Search for the cell housing the specified text and yield its (X, Y) center coordinate. 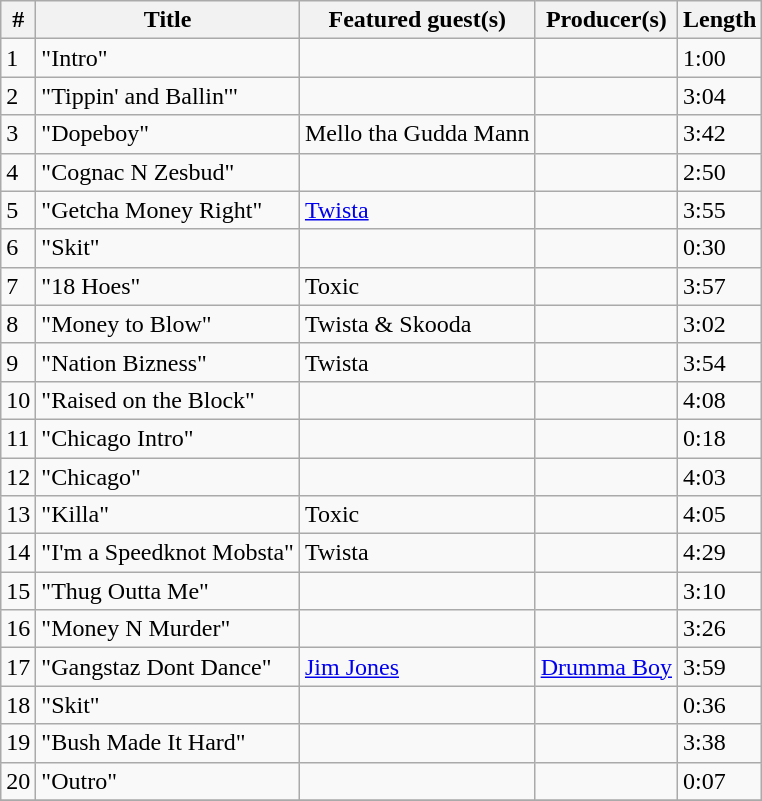
"Bush Made It Hard" (168, 743)
"Getcha Money Right" (168, 210)
0:07 (720, 781)
"Outro" (168, 781)
"Money to Blow" (168, 324)
"Cognac N Zesbud" (168, 172)
10 (18, 400)
"Dopeboy" (168, 134)
3:04 (720, 96)
4:03 (720, 477)
16 (18, 629)
"Chicago Intro" (168, 438)
0:36 (720, 705)
"18 Hoes" (168, 286)
1:00 (720, 58)
Featured guest(s) (417, 20)
4:08 (720, 400)
"Tippin' and Ballin'" (168, 96)
9 (18, 362)
17 (18, 667)
"I'm a Speedknot Mobsta" (168, 553)
13 (18, 515)
1 (18, 58)
"Raised on the Block" (168, 400)
Length (720, 20)
"Gangstaz Dont Dance" (168, 667)
3:57 (720, 286)
6 (18, 248)
8 (18, 324)
0:30 (720, 248)
3 (18, 134)
Drumma Boy (606, 667)
3:54 (720, 362)
"Chicago" (168, 477)
3:55 (720, 210)
3:26 (720, 629)
0:18 (720, 438)
Twista & Skooda (417, 324)
"Intro" (168, 58)
12 (18, 477)
3:59 (720, 667)
14 (18, 553)
3:38 (720, 743)
19 (18, 743)
# (18, 20)
3:02 (720, 324)
2:50 (720, 172)
Jim Jones (417, 667)
"Thug Outta Me" (168, 591)
15 (18, 591)
5 (18, 210)
"Nation Bizness" (168, 362)
"Killa" (168, 515)
4:29 (720, 553)
7 (18, 286)
4:05 (720, 515)
4 (18, 172)
Title (168, 20)
20 (18, 781)
"Money N Murder" (168, 629)
Mello tha Gudda Mann (417, 134)
18 (18, 705)
3:10 (720, 591)
3:42 (720, 134)
2 (18, 96)
11 (18, 438)
Producer(s) (606, 20)
